Pinpoint the cell where the given text exists, returning its (x, y) midpoint coordinate. 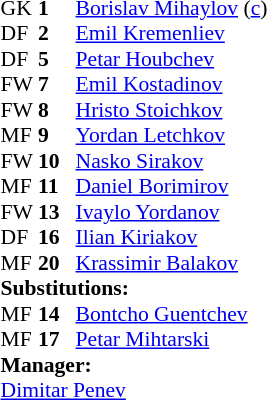
11 (57, 187)
2 (57, 33)
13 (57, 212)
8 (57, 110)
14 (57, 314)
17 (57, 339)
7 (57, 85)
5 (57, 59)
9 (57, 135)
16 (57, 237)
20 (57, 263)
10 (57, 161)
